Search for the cell housing the specified text and yield its (x, y) center coordinate. 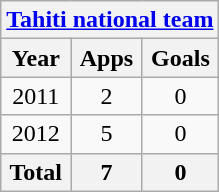
Year (36, 58)
2 (106, 96)
2012 (36, 134)
Tahiti national team (110, 20)
Total (36, 172)
7 (106, 172)
Goals (180, 58)
Apps (106, 58)
5 (106, 134)
2011 (36, 96)
